Find where the given text appears and provide that cell's center as [X, Y] coordinate. 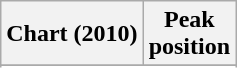
Peakposition [189, 34]
Chart (2010) [72, 34]
